From the cell containing the given text, extract its center point as (x, y) coordinate. 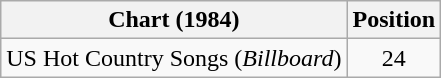
Position (394, 20)
Chart (1984) (174, 20)
24 (394, 58)
US Hot Country Songs (Billboard) (174, 58)
